Identify which cell holds the provided text, then report its [X, Y] central coordinate. 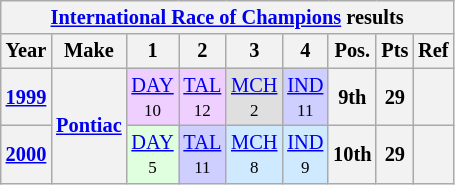
IND9 [305, 154]
3 [254, 51]
TAL11 [202, 154]
2000 [26, 154]
IND11 [305, 97]
Pos. [352, 51]
MCH8 [254, 154]
1 [153, 51]
MCH2 [254, 97]
DAY10 [153, 97]
10th [352, 154]
2 [202, 51]
Pts [394, 51]
TAL12 [202, 97]
Year [26, 51]
DAY5 [153, 154]
Make [88, 51]
9th [352, 97]
4 [305, 51]
1999 [26, 97]
International Race of Champions results [228, 17]
Pontiac [88, 126]
Ref [433, 51]
